Pinpoint the cell where the given text exists, returning its (X, Y) midpoint coordinate. 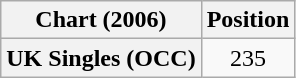
Chart (2006) (101, 20)
235 (248, 58)
Position (248, 20)
UK Singles (OCC) (101, 58)
